Provide the (X, Y) coordinate of the cell's center where the given text is located.  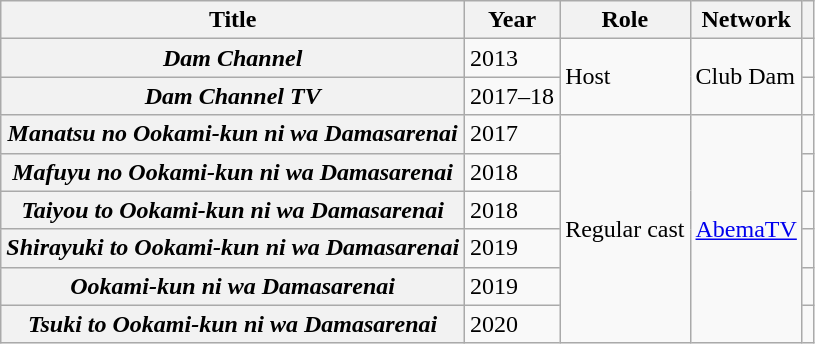
Club Dam (746, 77)
2020 (512, 324)
Role (625, 20)
Title (233, 20)
2013 (512, 58)
Tsuki to Ookami-kun ni wa Damasarenai (233, 324)
2017–18 (512, 96)
Host (625, 77)
Mafuyu no Ookami-kun ni wa Damasarenai (233, 172)
Regular cast (625, 229)
2017 (512, 134)
Dam Channel (233, 58)
AbemaTV (746, 229)
Shirayuki to Ookami-kun ni wa Damasarenai (233, 248)
Taiyou to Ookami-kun ni wa Damasarenai (233, 210)
Year (512, 20)
Dam Channel TV (233, 96)
Ookami-kun ni wa Damasarenai (233, 286)
Network (746, 20)
Manatsu no Ookami-kun ni wa Damasarenai (233, 134)
